From the cell containing the given text, extract its center point as (X, Y) coordinate. 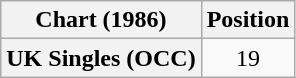
Chart (1986) (101, 20)
UK Singles (OCC) (101, 58)
Position (248, 20)
19 (248, 58)
